For the text-containing cell, return its midpoint in (x, y) coordinate format. 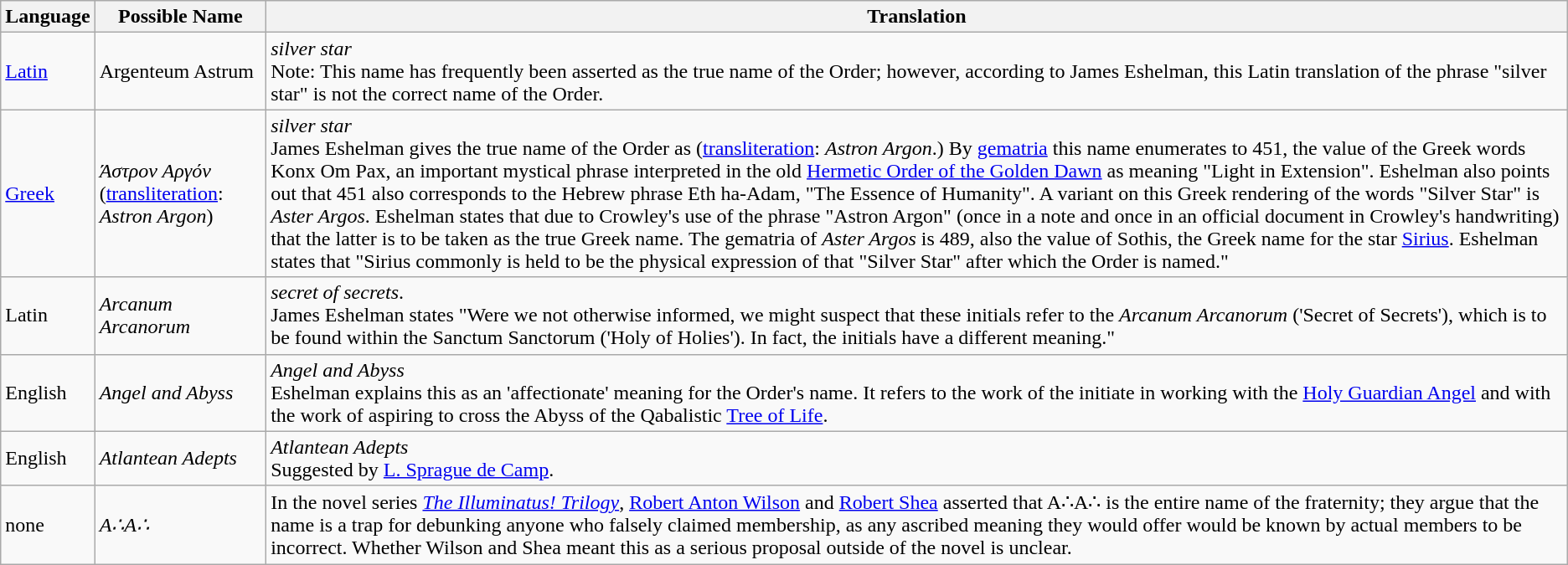
Possible Name (180, 17)
Angel and Abyss (180, 393)
A∴A∴ (180, 525)
Atlantean AdeptsSuggested by L. Sprague de Camp. (917, 459)
Άστρον Αργόν (transliteration: Astron Argon) (180, 193)
Language (48, 17)
none (48, 525)
Translation (917, 17)
Arcanum Arcanorum (180, 316)
Greek (48, 193)
Argenteum Astrum (180, 71)
Atlantean Adepts (180, 459)
